Extract the (X, Y) coordinate from the center of the cell holding the provided text.  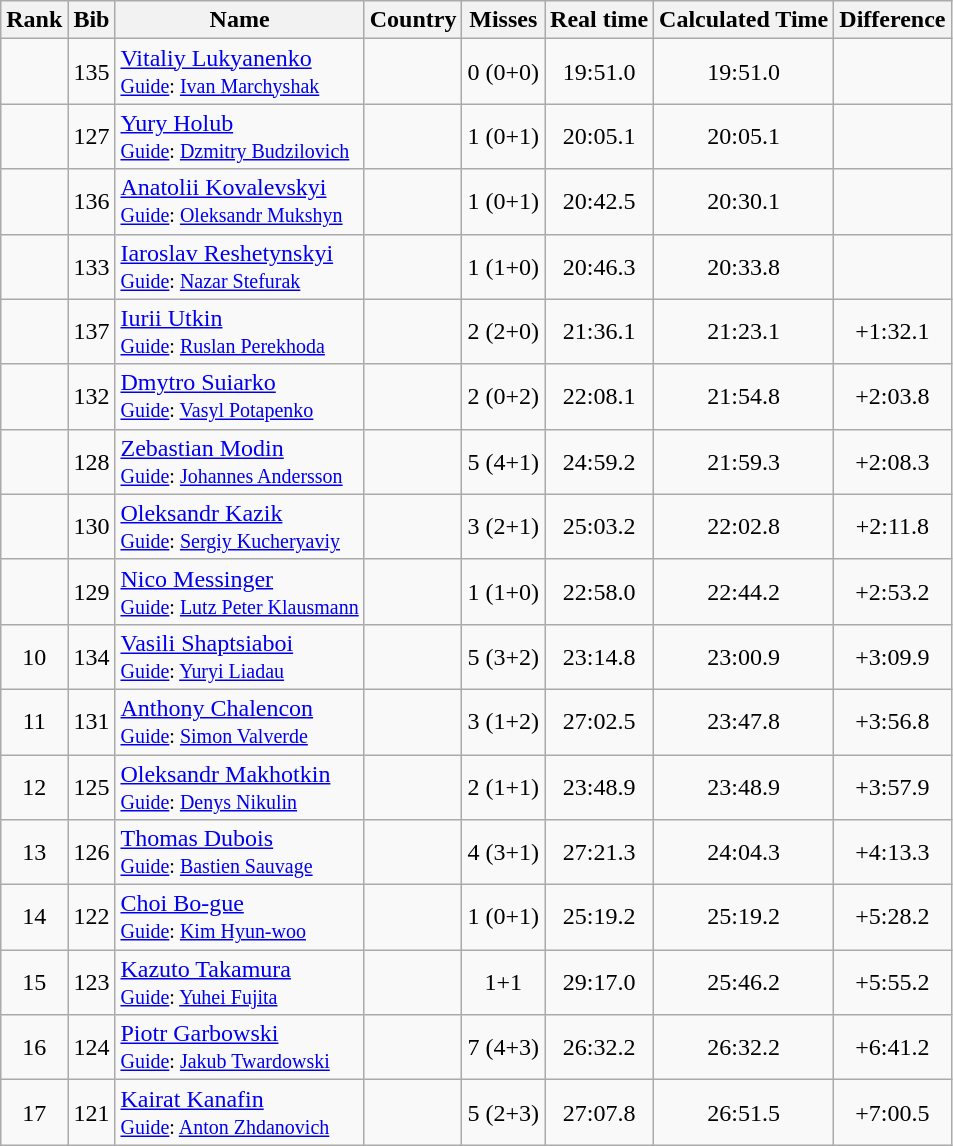
Zebastian ModinGuide: Johannes Andersson (240, 462)
20:33.8 (744, 266)
125 (92, 786)
0 (0+0) (504, 72)
2 (0+2) (504, 396)
133 (92, 266)
2 (1+1) (504, 786)
22:02.8 (744, 526)
Kairat KanafinGuide: Anton Zhdanovich (240, 1112)
15 (34, 982)
+3:57.9 (892, 786)
25:03.2 (600, 526)
Vasili ShaptsiaboiGuide: Yuryi Liadau (240, 656)
Thomas DuboisGuide: Bastien Sauvage (240, 852)
129 (92, 592)
Iaroslav ReshetynskyiGuide: Nazar Stefurak (240, 266)
127 (92, 136)
1+1 (504, 982)
23:14.8 (600, 656)
4 (3+1) (504, 852)
16 (34, 1048)
+4:13.3 (892, 852)
Kazuto TakamuraGuide: Yuhei Fujita (240, 982)
21:23.1 (744, 332)
+6:41.2 (892, 1048)
+2:11.8 (892, 526)
12 (34, 786)
3 (1+2) (504, 722)
Name (240, 20)
5 (2+3) (504, 1112)
10 (34, 656)
22:08.1 (600, 396)
27:07.8 (600, 1112)
+2:53.2 (892, 592)
Anthony ChalenconGuide: Simon Valverde (240, 722)
Oleksandr KazikGuide: Sergiy Kucheryaviy (240, 526)
17 (34, 1112)
Anatolii KovalevskyiGuide: Oleksandr Mukshyn (240, 202)
Vitaliy LukyanenkoGuide: Ivan Marchyshak (240, 72)
Oleksandr MakhotkinGuide: Denys Nikulin (240, 786)
26:51.5 (744, 1112)
11 (34, 722)
Calculated Time (744, 20)
3 (2+1) (504, 526)
14 (34, 918)
5 (4+1) (504, 462)
+1:32.1 (892, 332)
27:21.3 (600, 852)
122 (92, 918)
126 (92, 852)
22:44.2 (744, 592)
135 (92, 72)
20:42.5 (600, 202)
128 (92, 462)
23:00.9 (744, 656)
+2:03.8 (892, 396)
123 (92, 982)
124 (92, 1048)
21:54.8 (744, 396)
+5:55.2 (892, 982)
20:46.3 (600, 266)
+5:28.2 (892, 918)
+7:00.5 (892, 1112)
Yury HolubGuide: Dzmitry Budzilovich (240, 136)
Nico MessingerGuide: Lutz Peter Klausmann (240, 592)
132 (92, 396)
Misses (504, 20)
Choi Bo-gueGuide: Kim Hyun-woo (240, 918)
27:02.5 (600, 722)
Piotr GarbowskiGuide: Jakub Twardowski (240, 1048)
+3:09.9 (892, 656)
22:58.0 (600, 592)
21:36.1 (600, 332)
7 (4+3) (504, 1048)
5 (3+2) (504, 656)
21:59.3 (744, 462)
+3:56.8 (892, 722)
23:47.8 (744, 722)
2 (2+0) (504, 332)
131 (92, 722)
+2:08.3 (892, 462)
136 (92, 202)
Dmytro SuiarkoGuide: Vasyl Potapenko (240, 396)
20:30.1 (744, 202)
Country (413, 20)
24:04.3 (744, 852)
Bib (92, 20)
Rank (34, 20)
24:59.2 (600, 462)
13 (34, 852)
Difference (892, 20)
29:17.0 (600, 982)
130 (92, 526)
121 (92, 1112)
Real time (600, 20)
137 (92, 332)
Iurii UtkinGuide: Ruslan Perekhoda (240, 332)
134 (92, 656)
25:46.2 (744, 982)
